Determine the [x, y] coordinate at the center of the cell enclosing the given text.  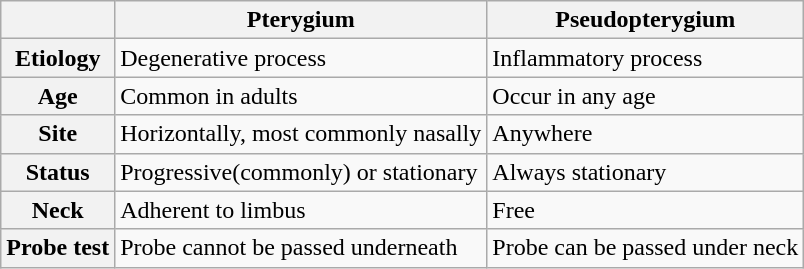
Progressive(commonly) or stationary [301, 172]
Horizontally, most commonly nasally [301, 134]
Common in adults [301, 96]
Probe can be passed under neck [646, 248]
Anywhere [646, 134]
Always stationary [646, 172]
Free [646, 210]
Adherent to limbus [301, 210]
Neck [58, 210]
Occur in any age [646, 96]
Age [58, 96]
Probe cannot be passed underneath [301, 248]
Etiology [58, 58]
Site [58, 134]
Pterygium [301, 20]
Probe test [58, 248]
Pseudopterygium [646, 20]
Status [58, 172]
Degenerative process [301, 58]
Inflammatory process [646, 58]
